Pinpoint the cell where the given text exists, returning its [X, Y] midpoint coordinate. 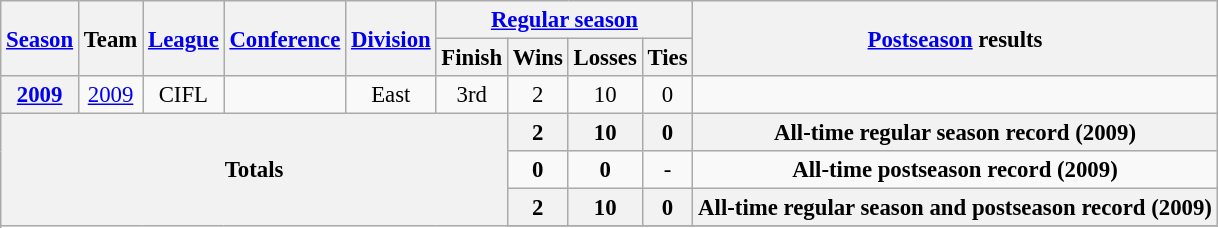
Totals [254, 170]
- [668, 170]
East [391, 95]
Postseason results [955, 38]
Division [391, 38]
Ties [668, 58]
Team [110, 38]
Conference [285, 38]
League [184, 38]
Season [40, 38]
Wins [538, 58]
Losses [605, 58]
Finish [472, 58]
All-time postseason record (2009) [955, 170]
Regular season [564, 20]
CIFL [184, 95]
All-time regular season and postseason record (2009) [955, 208]
All-time regular season record (2009) [955, 133]
3rd [472, 95]
